Detect which cell encompasses the target text, then output its (X, Y) center coordinate. 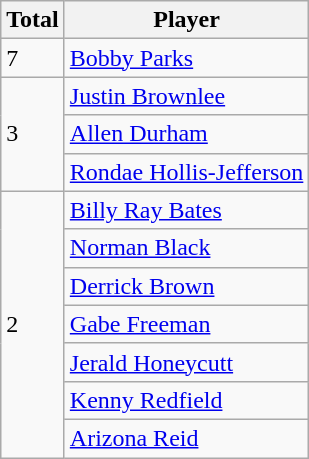
Billy Ray Bates (186, 210)
2 (33, 324)
Jerald Honeycutt (186, 362)
3 (33, 134)
Rondae Hollis-Jefferson (186, 172)
Norman Black (186, 248)
Kenny Redfield (186, 400)
Arizona Reid (186, 438)
Total (33, 20)
Player (186, 20)
Allen Durham (186, 134)
Gabe Freeman (186, 324)
Bobby Parks (186, 58)
Justin Brownlee (186, 96)
Derrick Brown (186, 286)
7 (33, 58)
